From the cell containing the given text, extract its center point as (x, y) coordinate. 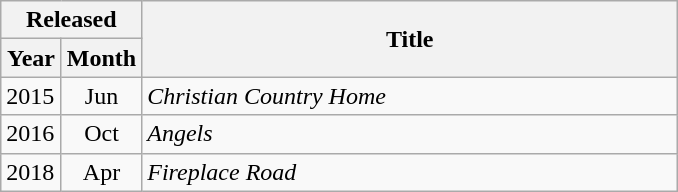
Year (32, 58)
Oct (101, 134)
2018 (32, 172)
Title (410, 39)
2016 (32, 134)
Month (101, 58)
Christian Country Home (410, 96)
Apr (101, 172)
Angels (410, 134)
Jun (101, 96)
Fireplace Road (410, 172)
Released (72, 20)
2015 (32, 96)
